Provide the (x, y) coordinate of the cell's center where the given text is located.  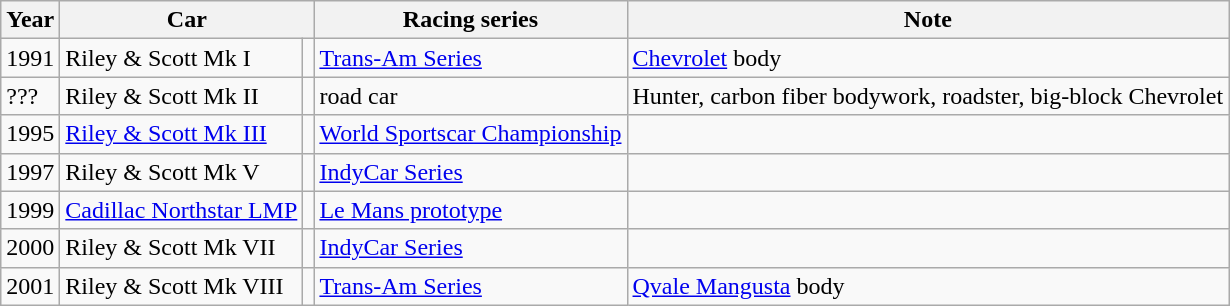
Riley & Scott Mk VIII (182, 286)
1997 (30, 172)
Riley & Scott Mk II (182, 96)
Racing series (470, 20)
Qvale Mangusta body (928, 286)
Year (30, 20)
2000 (30, 248)
Riley & Scott Mk V (182, 172)
Hunter, carbon fiber bodywork, roadster, big-block Chevrolet (928, 96)
Note (928, 20)
Riley & Scott Mk VII (182, 248)
Car (187, 20)
1991 (30, 58)
Chevrolet body (928, 58)
road car (470, 96)
Le Mans prototype (470, 210)
2001 (30, 286)
Riley & Scott Mk I (182, 58)
1999 (30, 210)
??? (30, 96)
World Sportscar Championship (470, 134)
Cadillac Northstar LMP (182, 210)
Riley & Scott Mk III (182, 134)
1995 (30, 134)
